Determine the (X, Y) coordinate at the center of the cell enclosing the given text.  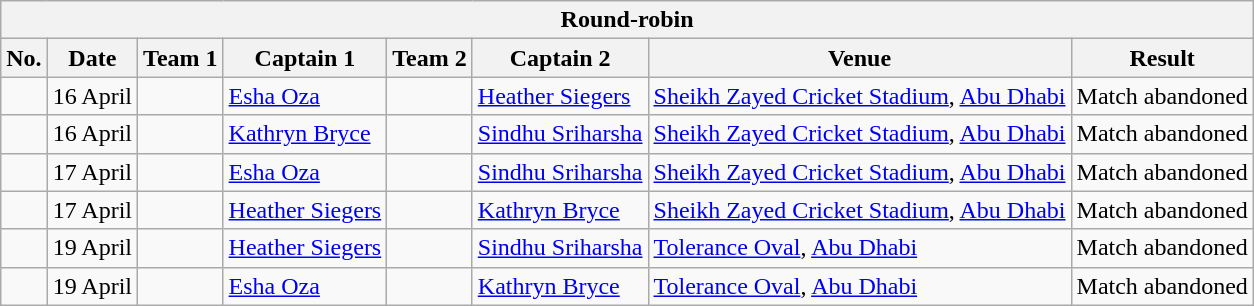
Date (92, 58)
Team 1 (181, 58)
Captain 2 (560, 58)
Result (1162, 58)
Venue (860, 58)
Captain 1 (305, 58)
Team 2 (430, 58)
No. (24, 58)
Round-robin (628, 20)
